Pinpoint the cell where the given text exists, returning its (X, Y) midpoint coordinate. 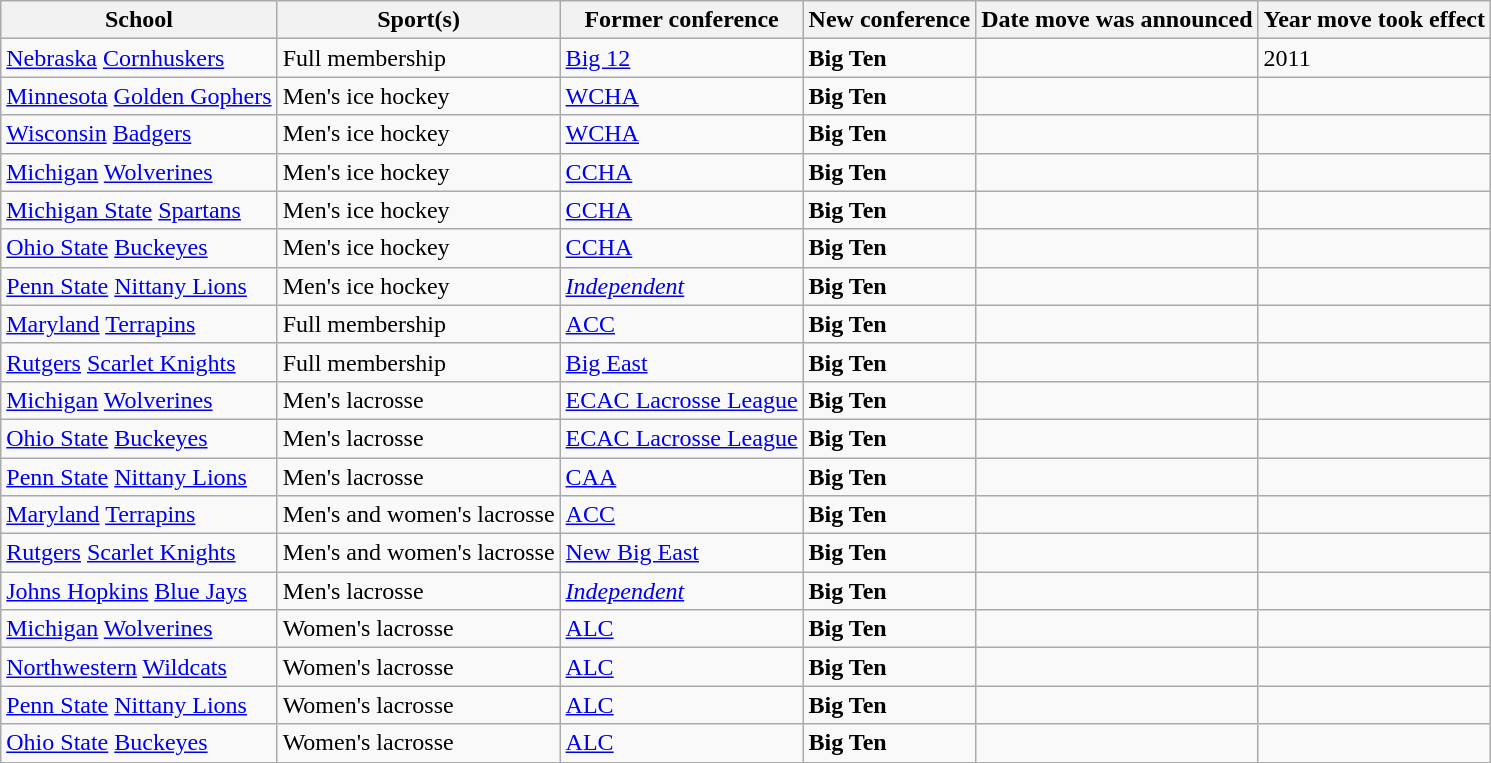
New conference (890, 20)
Wisconsin Badgers (139, 134)
Year move took effect (1374, 20)
Nebraska Cornhuskers (139, 58)
Big East (682, 362)
New Big East (682, 553)
CAA (682, 477)
Minnesota Golden Gophers (139, 96)
2011 (1374, 58)
Michigan State Spartans (139, 210)
Former conference (682, 20)
Big 12 (682, 58)
Date move was announced (1117, 20)
Sport(s) (418, 20)
Johns Hopkins Blue Jays (139, 591)
School (139, 20)
Northwestern Wildcats (139, 667)
